Detect which cell encompasses the target text, then output its (X, Y) center coordinate. 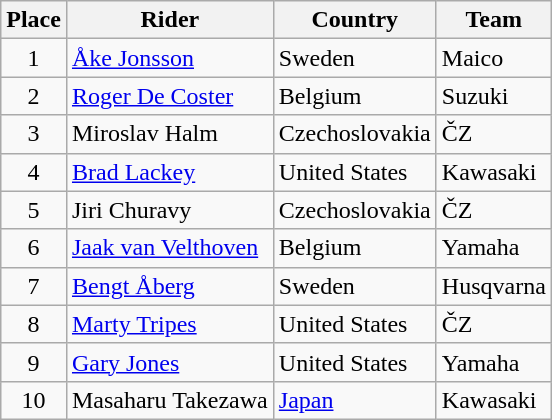
Rider (170, 20)
6 (34, 248)
8 (34, 324)
3 (34, 134)
9 (34, 362)
Brad Lackey (170, 172)
Country (354, 20)
Roger De Coster (170, 96)
Miroslav Halm (170, 134)
1 (34, 58)
Maico (494, 58)
Åke Jonsson (170, 58)
Marty Tripes (170, 324)
Jaak van Velthoven (170, 248)
Masaharu Takezawa (170, 400)
Japan (354, 400)
5 (34, 210)
Husqvarna (494, 286)
10 (34, 400)
Place (34, 20)
Suzuki (494, 96)
4 (34, 172)
2 (34, 96)
7 (34, 286)
Team (494, 20)
Jiri Churavy (170, 210)
Gary Jones (170, 362)
Bengt Åberg (170, 286)
